Identify which cell holds the provided text, then report its [X, Y] central coordinate. 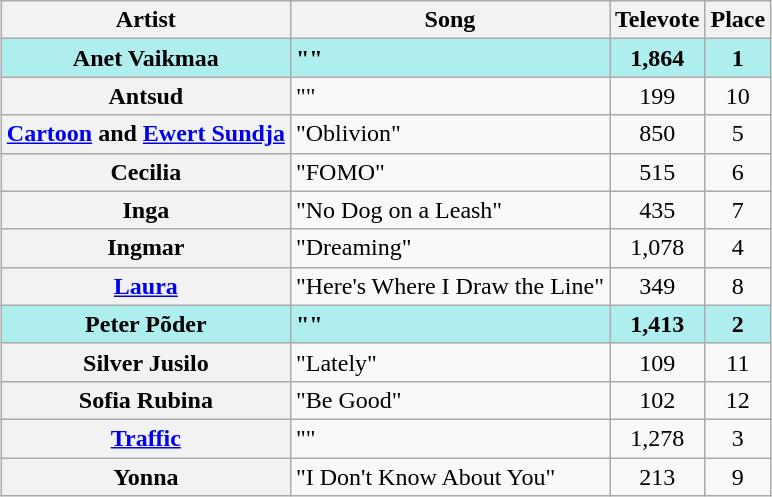
8 [738, 286]
Traffic [146, 438]
515 [658, 172]
Cartoon and Ewert Sundja [146, 134]
"Be Good" [450, 400]
6 [738, 172]
1,078 [658, 248]
12 [738, 400]
"Oblivion" [450, 134]
3 [738, 438]
Anet Vaikmaa [146, 58]
Televote [658, 20]
Cecilia [146, 172]
5 [738, 134]
Yonna [146, 477]
850 [658, 134]
7 [738, 210]
11 [738, 362]
1,278 [658, 438]
9 [738, 477]
"No Dog on a Leash" [450, 210]
109 [658, 362]
"Dreaming" [450, 248]
"Lately" [450, 362]
"Here's Where I Draw the Line" [450, 286]
349 [658, 286]
Artist [146, 20]
1 [738, 58]
4 [738, 248]
1,864 [658, 58]
Inga [146, 210]
Place [738, 20]
Song [450, 20]
213 [658, 477]
199 [658, 96]
Antsud [146, 96]
1,413 [658, 324]
Ingmar [146, 248]
10 [738, 96]
Sofia Rubina [146, 400]
Silver Jusilo [146, 362]
Laura [146, 286]
Peter Põder [146, 324]
"FOMO" [450, 172]
102 [658, 400]
2 [738, 324]
"I Don't Know About You" [450, 477]
435 [658, 210]
